Detect which cell encompasses the target text, then output its [x, y] center coordinate. 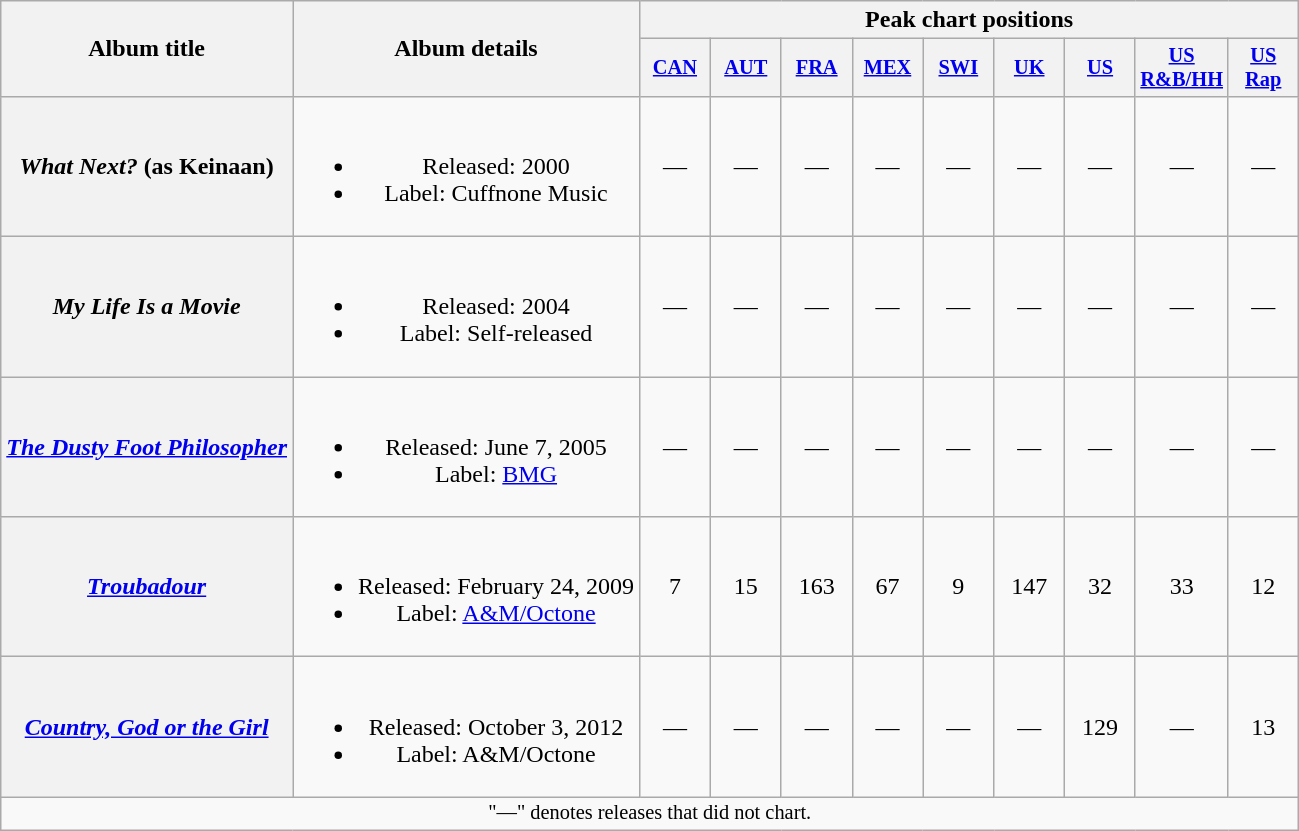
US [1100, 68]
CAN [676, 68]
What Next? (as Keinaan) [147, 166]
147 [1030, 587]
USRap [1264, 68]
Released: October 3, 2012Label: A&M/Octone [466, 727]
33 [1181, 587]
My Life Is a Movie [147, 307]
SWI [958, 68]
67 [888, 587]
32 [1100, 587]
Peak chart positions [970, 20]
UK [1030, 68]
Released: February 24, 2009Label: A&M/Octone [466, 587]
7 [676, 587]
163 [816, 587]
MEX [888, 68]
9 [958, 587]
USR&B/HH [1181, 68]
Country, God or the Girl [147, 727]
15 [746, 587]
Album details [466, 49]
12 [1264, 587]
129 [1100, 727]
"—" denotes releases that did not chart. [650, 814]
FRA [816, 68]
Album title [147, 49]
The Dusty Foot Philosopher [147, 447]
Troubadour [147, 587]
Released: June 7, 2005Label: BMG [466, 447]
Released: 2004Label: Self-released [466, 307]
Released: 2000Label: Cuffnone Music [466, 166]
AUT [746, 68]
13 [1264, 727]
